Return the [X, Y] coordinate for the center point of the cell that contains the specified text.  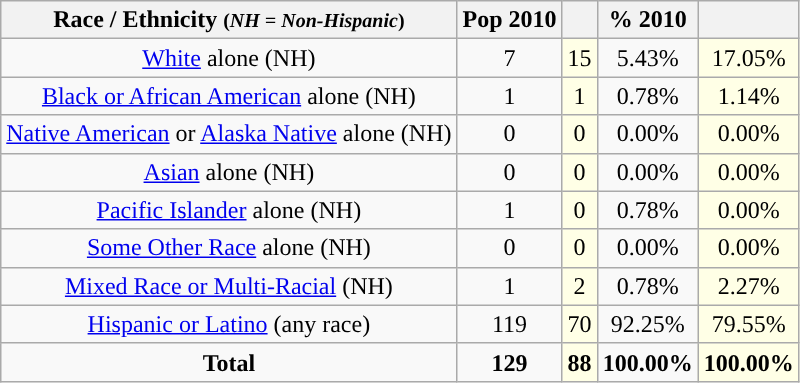
17.05% [748, 58]
5.43% [648, 58]
Race / Ethnicity (NH = Non-Hispanic) [229, 20]
Some Other Race alone (NH) [229, 248]
Black or African American alone (NH) [229, 96]
Hispanic or Latino (any race) [229, 324]
88 [580, 362]
Native American or Alaska Native alone (NH) [229, 134]
119 [510, 324]
Pacific Islander alone (NH) [229, 210]
Mixed Race or Multi-Racial (NH) [229, 286]
White alone (NH) [229, 58]
129 [510, 362]
Asian alone (NH) [229, 172]
15 [580, 58]
1.14% [748, 96]
Pop 2010 [510, 20]
2.27% [748, 286]
92.25% [648, 324]
7 [510, 58]
70 [580, 324]
% 2010 [648, 20]
Total [229, 362]
2 [580, 286]
79.55% [748, 324]
